Capture the cell that displays the provided text and extract its [x, y] central coordinate. 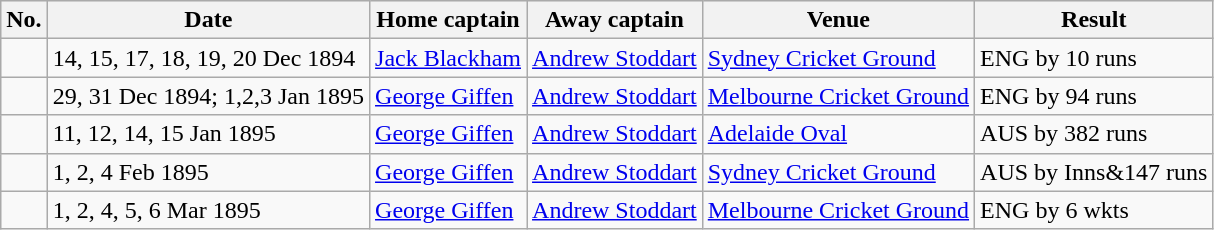
AUS by 382 runs [1094, 134]
Jack Blackham [448, 58]
1, 2, 4 Feb 1895 [208, 172]
Date [208, 20]
29, 31 Dec 1894; 1,2,3 Jan 1895 [208, 96]
AUS by Inns&147 runs [1094, 172]
1, 2, 4, 5, 6 Mar 1895 [208, 210]
ENG by 6 wkts [1094, 210]
Home captain [448, 20]
11, 12, 14, 15 Jan 1895 [208, 134]
ENG by 10 runs [1094, 58]
Venue [838, 20]
14, 15, 17, 18, 19, 20 Dec 1894 [208, 58]
Away captain [615, 20]
Result [1094, 20]
ENG by 94 runs [1094, 96]
Adelaide Oval [838, 134]
No. [24, 20]
